Return the [X, Y] coordinate for the center point of the cell that contains the specified text.  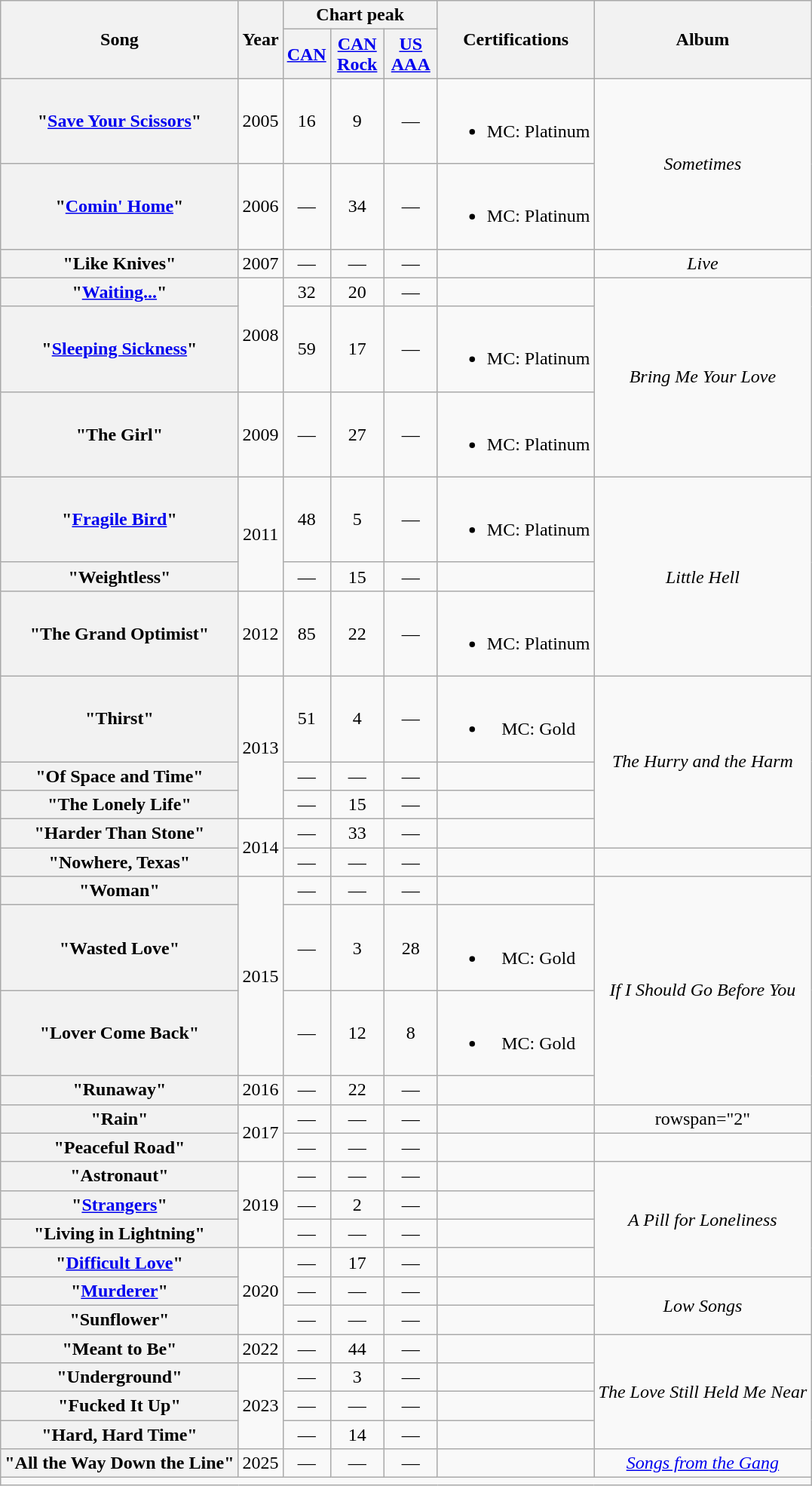
"Living in Lightning" [119, 1233]
If I Should Go Before You [703, 990]
2025 [261, 1463]
85 [306, 634]
5 [357, 519]
2022 [261, 1348]
Song [119, 39]
Live [703, 263]
"Fucked It Up" [119, 1406]
The Love Still Held Me Near [703, 1391]
2020 [261, 1291]
Little Hell [703, 576]
2013 [261, 747]
"Thirst" [119, 718]
"Like Knives" [119, 263]
2005 [261, 121]
Low Songs [703, 1305]
44 [357, 1348]
"Hard, Hard Time" [119, 1435]
4 [357, 718]
rowspan="2" [703, 1119]
USAAA [410, 54]
59 [306, 348]
"Comin' Home" [119, 207]
"Peaceful Road" [119, 1147]
"Astronaut" [119, 1176]
2007 [261, 263]
2019 [261, 1205]
"Waiting..." [119, 292]
12 [357, 1033]
Songs from the Gang [703, 1463]
"Harder Than Stone" [119, 834]
Certifications [516, 39]
Chart peak [360, 15]
14 [357, 1435]
2016 [261, 1090]
"The Lonely Life" [119, 805]
CANRock [357, 54]
"The Grand Optimist" [119, 634]
Bring Me Your Love [703, 377]
2023 [261, 1406]
20 [357, 292]
"Rain" [119, 1119]
2009 [261, 434]
A Pill for Loneliness [703, 1219]
"Underground" [119, 1377]
2006 [261, 207]
2014 [261, 848]
34 [357, 207]
Sometimes [703, 164]
2008 [261, 335]
"Sunflower" [119, 1319]
2017 [261, 1133]
2012 [261, 634]
"Strangers" [119, 1205]
48 [306, 519]
32 [306, 292]
Year [261, 39]
"Sleeping Sickness" [119, 348]
"Of Space and Time" [119, 776]
51 [306, 718]
"The Girl" [119, 434]
33 [357, 834]
"Weightless" [119, 576]
"Fragile Bird" [119, 519]
8 [410, 1033]
2011 [261, 534]
"Difficult Love" [119, 1262]
Album [703, 39]
CAN [306, 54]
"All the Way Down the Line" [119, 1463]
"Lover Come Back" [119, 1033]
2015 [261, 976]
"Murderer" [119, 1291]
"Save Your Scissors" [119, 121]
2 [357, 1205]
9 [357, 121]
27 [357, 434]
"Wasted Love" [119, 947]
"Nowhere, Texas" [119, 862]
"Runaway" [119, 1090]
"Woman" [119, 891]
"Meant to Be" [119, 1348]
28 [410, 947]
The Hurry and the Harm [703, 762]
16 [306, 121]
